Detect which cell encompasses the target text, then output its (x, y) center coordinate. 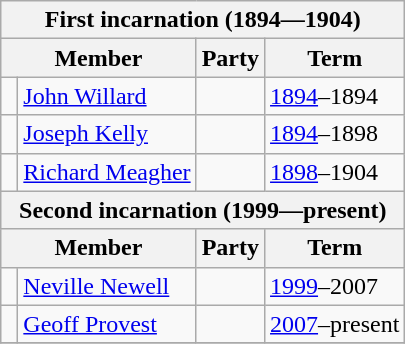
Richard Meagher (107, 172)
1999–2007 (335, 286)
1894–1898 (335, 134)
1898–1904 (335, 172)
1894–1894 (335, 96)
First incarnation (1894—1904) (203, 20)
John Willard (107, 96)
Joseph Kelly (107, 134)
2007–present (335, 324)
Neville Newell (107, 286)
Geoff Provest (107, 324)
Second incarnation (1999—present) (203, 210)
